Detect which cell encompasses the target text, then output its (X, Y) center coordinate. 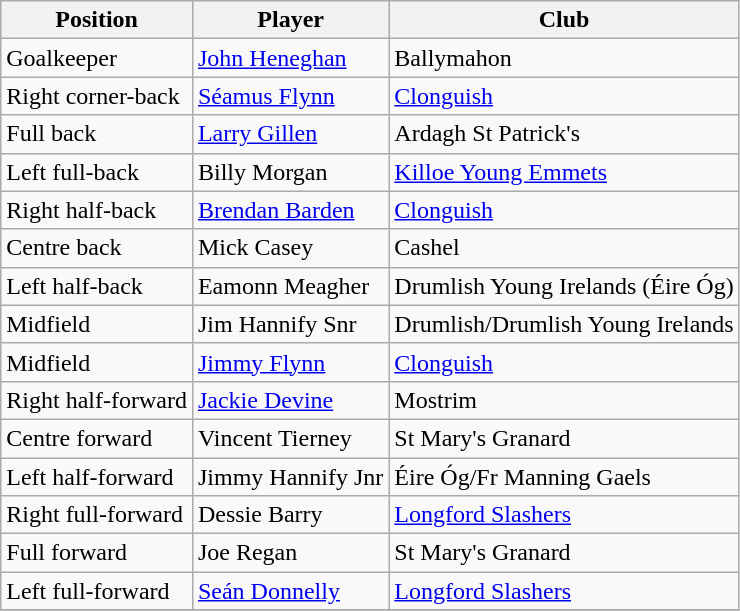
Cashel (564, 248)
Centre back (97, 248)
Right half-forward (97, 400)
Drumlish/Drumlish Young Irelands (564, 324)
Jim Hannify Snr (290, 324)
Left half-forward (97, 477)
Jimmy Hannify Jnr (290, 477)
Right full-forward (97, 515)
Larry Gillen (290, 134)
Vincent Tierney (290, 438)
Jackie Devine (290, 400)
Centre forward (97, 438)
Billy Morgan (290, 172)
Ardagh St Patrick's (564, 134)
Eamonn Meagher (290, 286)
Dessie Barry (290, 515)
Right half-back (97, 210)
Position (97, 20)
Mick Casey (290, 248)
Left full-forward (97, 591)
Goalkeeper (97, 58)
Mostrim (564, 400)
Full back (97, 134)
Club (564, 20)
Seán Donnelly (290, 591)
Player (290, 20)
Right corner-back (97, 96)
Full forward (97, 553)
Drumlish Young Irelands (Éire Óg) (564, 286)
Left full-back (97, 172)
Joe Regan (290, 553)
Séamus Flynn (290, 96)
Left half-back (97, 286)
Killoe Young Emmets (564, 172)
John Heneghan (290, 58)
Ballymahon (564, 58)
Brendan Barden (290, 210)
Éire Óg/Fr Manning Gaels (564, 477)
Jimmy Flynn (290, 362)
